Return (x, y) of the center of cell containing provided text 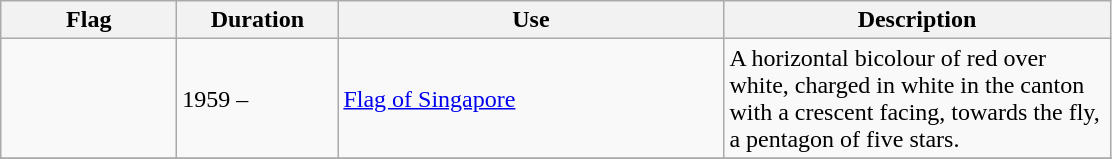
Flag (89, 20)
Description (917, 20)
Flag of Singapore (531, 98)
A horizontal bicolour of red over white, charged in white in the canton with a crescent facing, towards the fly, a pentagon of five stars. (917, 98)
Duration (258, 20)
Use (531, 20)
1959 – (258, 98)
